Locate the cell with the specified text and output its (X, Y) center coordinate. 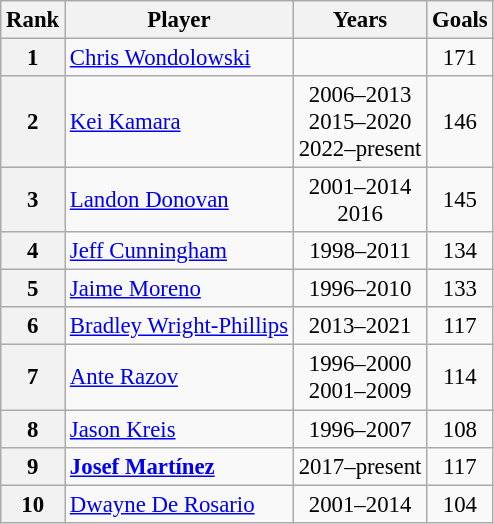
Years (360, 20)
2001–2014 (360, 504)
Jaime Moreno (180, 289)
Dwayne De Rosario (180, 504)
114 (460, 378)
Goals (460, 20)
Josef Martínez (180, 466)
Kei Kamara (180, 122)
2006–2013 2015–20202022–present (360, 122)
5 (33, 289)
10 (33, 504)
Landon Donovan (180, 200)
104 (460, 504)
Bradley Wright-Phillips (180, 327)
2017–present (360, 466)
8 (33, 429)
108 (460, 429)
2013–2021 (360, 327)
3 (33, 200)
Jeff Cunningham (180, 251)
146 (460, 122)
134 (460, 251)
4 (33, 251)
145 (460, 200)
2001–20142016 (360, 200)
2 (33, 122)
1996–20002001–2009 (360, 378)
Rank (33, 20)
171 (460, 58)
1996–2007 (360, 429)
1998–2011 (360, 251)
1996–2010 (360, 289)
133 (460, 289)
Jason Kreis (180, 429)
1 (33, 58)
Player (180, 20)
Chris Wondolowski (180, 58)
9 (33, 466)
Ante Razov (180, 378)
6 (33, 327)
7 (33, 378)
